Capture the cell that displays the provided text and extract its [X, Y] central coordinate. 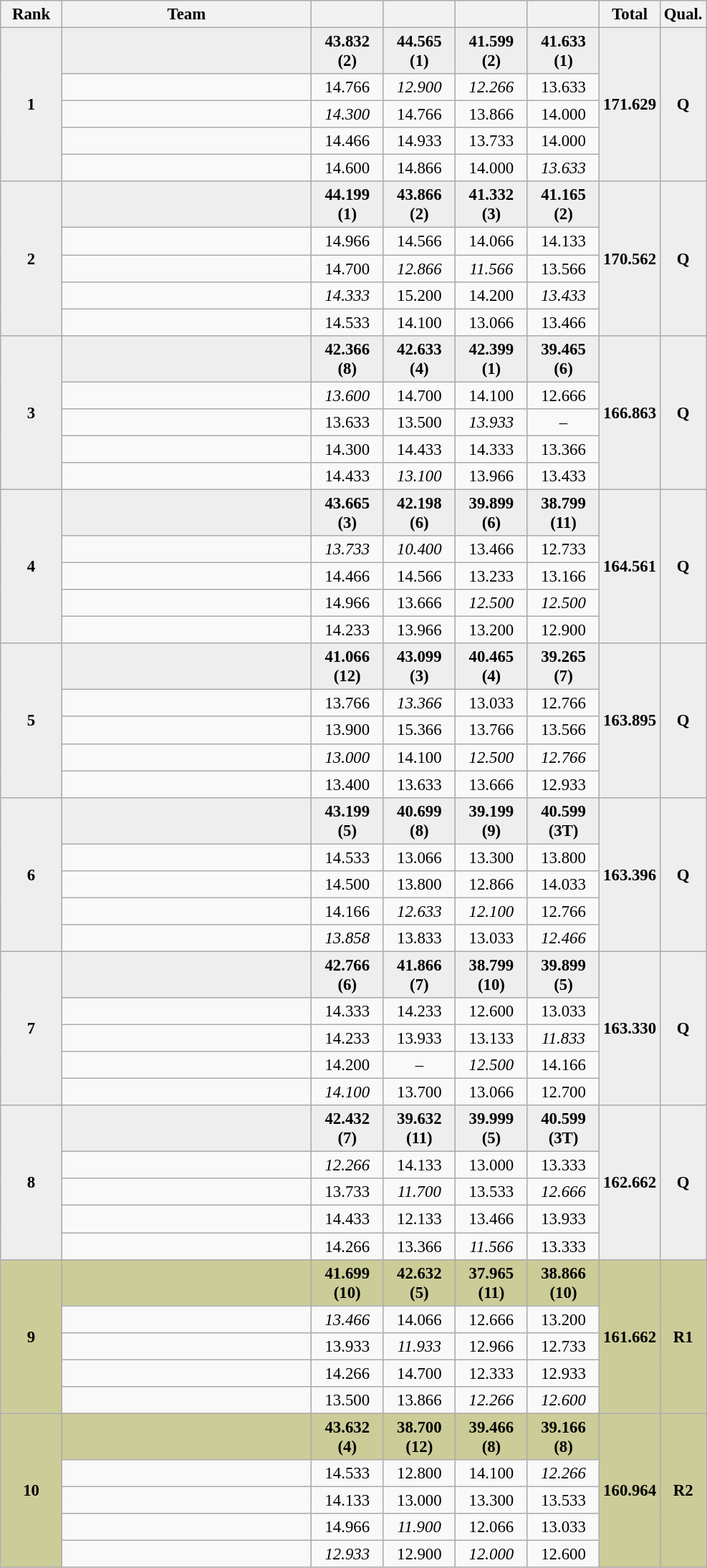
12.066 [491, 1527]
Total [630, 14]
170.562 [630, 259]
39.166 (8) [563, 1437]
161.662 [630, 1337]
11.900 [420, 1527]
44.565 (1) [420, 52]
41.066 (12) [347, 666]
14.033 [563, 885]
12.133 [420, 1219]
38.700 (12) [420, 1437]
40.699 (8) [420, 821]
160.964 [630, 1490]
38.799 (10) [491, 974]
42.632 (5) [420, 1282]
164.561 [630, 566]
38.799 (11) [563, 513]
39.899 (6) [491, 513]
42.198 (6) [420, 513]
13.700 [420, 1092]
43.199 (5) [347, 821]
39.632 (11) [420, 1129]
4 [32, 566]
43.665 (3) [347, 513]
43.832 (2) [347, 52]
163.330 [630, 1029]
12.333 [491, 1373]
11.833 [563, 1039]
43.099 (3) [420, 666]
41.633 (1) [563, 52]
13.166 [563, 577]
42.399 (1) [491, 358]
3 [32, 413]
42.366 (8) [347, 358]
39.466 (8) [491, 1437]
38.866 (10) [563, 1282]
13.400 [347, 784]
44.199 (1) [347, 205]
12.966 [491, 1346]
37.965 (11) [491, 1282]
41.599 (2) [491, 52]
14.500 [347, 885]
163.895 [630, 721]
12.100 [491, 911]
43.866 (2) [420, 205]
Qual. [683, 14]
15.366 [420, 731]
39.265 (7) [563, 666]
13.233 [491, 577]
14.600 [347, 168]
41.165 (2) [563, 205]
42.633 (4) [420, 358]
43.632 (4) [347, 1437]
7 [32, 1029]
41.699 (10) [347, 1282]
Team [186, 14]
10 [32, 1490]
R1 [683, 1337]
5 [32, 721]
14.866 [420, 168]
1 [32, 105]
13.133 [491, 1039]
11.700 [420, 1193]
39.899 (5) [563, 974]
9 [32, 1337]
13.833 [420, 938]
171.629 [630, 105]
163.396 [630, 874]
41.332 (3) [491, 205]
Rank [32, 14]
41.866 (7) [420, 974]
12.000 [491, 1554]
12.800 [420, 1473]
14.933 [420, 141]
2 [32, 259]
13.858 [347, 938]
10.400 [420, 549]
13.100 [420, 476]
39.465 (6) [563, 358]
40.465 (4) [491, 666]
12.700 [563, 1092]
42.432 (7) [347, 1129]
166.863 [630, 413]
13.900 [347, 731]
12.466 [563, 938]
15.200 [420, 295]
162.662 [630, 1182]
R2 [683, 1490]
13.600 [347, 395]
12.633 [420, 911]
6 [32, 874]
8 [32, 1182]
39.199 (9) [491, 821]
42.766 (6) [347, 974]
11.933 [420, 1346]
39.999 (5) [491, 1129]
